Detect which cell encompasses the target text, then output its [X, Y] center coordinate. 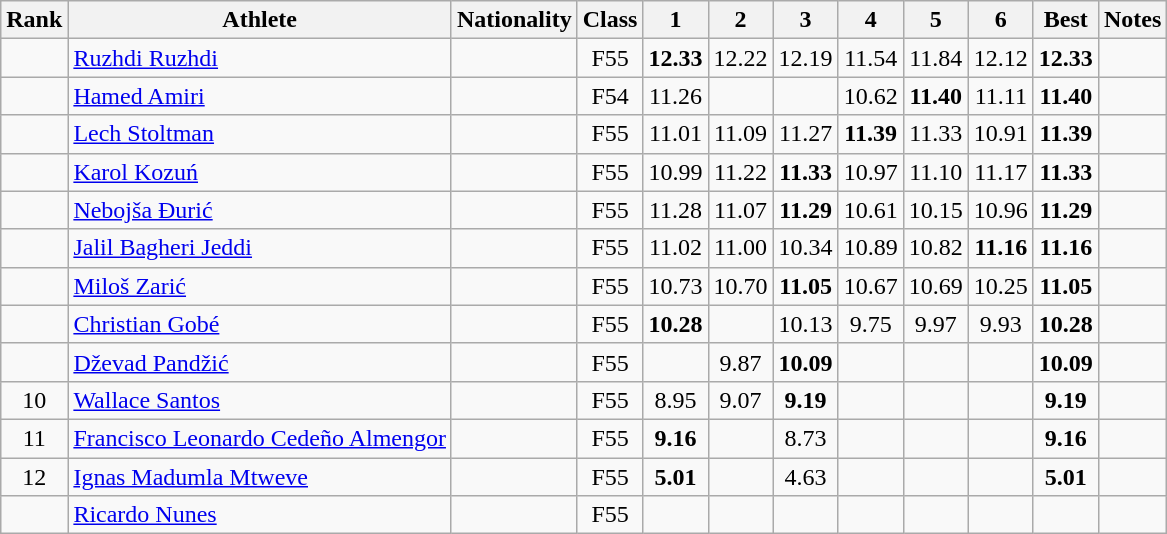
12.22 [740, 58]
Karol Kozuń [260, 172]
10.25 [1000, 286]
11.26 [676, 96]
2 [740, 20]
10.34 [806, 248]
10.91 [1000, 134]
8.95 [676, 400]
11.07 [740, 210]
11.02 [676, 248]
9.93 [1000, 324]
Ricardo Nunes [260, 515]
Ruzhdi Ruzhdi [260, 58]
5 [936, 20]
4.63 [806, 477]
10.13 [806, 324]
10.96 [1000, 210]
Rank [34, 20]
12.19 [806, 58]
11 [34, 438]
Notes [1132, 20]
12.12 [1000, 58]
10.70 [740, 286]
4 [870, 20]
11.27 [806, 134]
9.87 [740, 362]
11.10 [936, 172]
Ignas Madumla Mtweve [260, 477]
Athlete [260, 20]
10.15 [936, 210]
F54 [610, 96]
10.82 [936, 248]
Christian Gobé [260, 324]
Best [1066, 20]
10 [34, 400]
10.97 [870, 172]
Class [610, 20]
Jalil Bagheri Jeddi [260, 248]
Nationality [514, 20]
10.99 [676, 172]
8.73 [806, 438]
10.69 [936, 286]
Hamed Amiri [260, 96]
11.54 [870, 58]
Dževad Pandžić [260, 362]
9.07 [740, 400]
3 [806, 20]
11.00 [740, 248]
10.67 [870, 286]
11.17 [1000, 172]
11.09 [740, 134]
9.97 [936, 324]
11.11 [1000, 96]
10.73 [676, 286]
Francisco Leonardo Cedeño Almengor [260, 438]
Wallace Santos [260, 400]
11.01 [676, 134]
10.89 [870, 248]
11.28 [676, 210]
10.62 [870, 96]
11.84 [936, 58]
11.22 [740, 172]
Miloš Zarić [260, 286]
9.75 [870, 324]
6 [1000, 20]
Nebojša Đurić [260, 210]
Lech Stoltman [260, 134]
1 [676, 20]
12 [34, 477]
10.61 [870, 210]
